Detect which cell encompasses the target text, then output its [x, y] center coordinate. 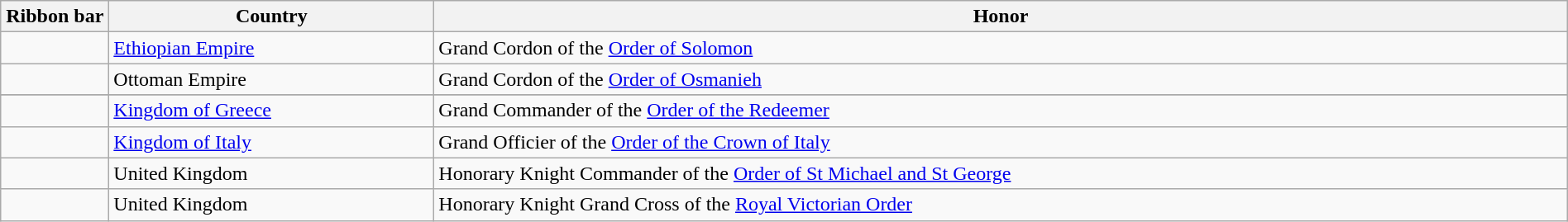
Ottoman Empire [271, 79]
Ribbon bar [55, 17]
Honor [1001, 17]
Honorary Knight Grand Cross of the Royal Victorian Order [1001, 205]
Kingdom of Greece [271, 111]
Grand Cordon of the Order of Osmanieh [1001, 79]
Country [271, 17]
Honorary Knight Commander of the Order of St Michael and St George [1001, 173]
Grand Cordon of the Order of Solomon [1001, 48]
Kingdom of Italy [271, 142]
Grand Officier of the Order of the Crown of Italy [1001, 142]
Grand Commander of the Order of the Redeemer [1001, 111]
Ethiopian Empire [271, 48]
